Find where the given text appears and provide that cell's center as [x, y] coordinate. 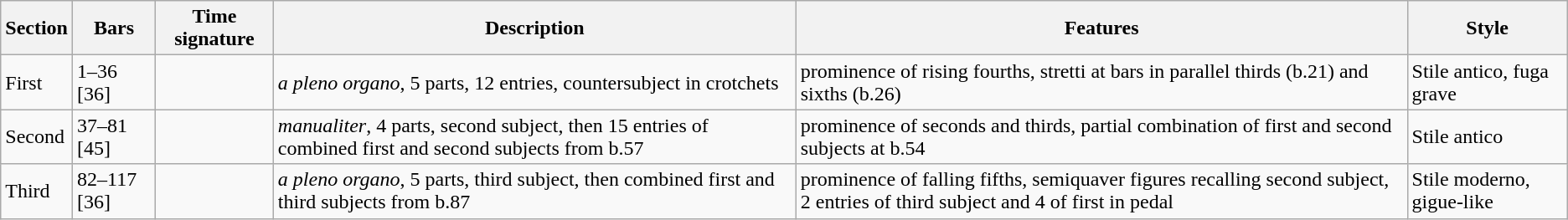
prominence of falling fifths, semiquaver figures recalling second subject, 2 entries of third subject and 4 of first in pedal [1101, 191]
Style [1488, 28]
Stile antico [1488, 137]
prominence of seconds and thirds, partial combination of first and second subjects at b.54 [1101, 137]
Second [37, 137]
Stile moderno, gigue-like [1488, 191]
Stile antico, fuga grave [1488, 82]
a pleno organo, 5 parts, 12 entries, countersubject in crotchets [534, 82]
Time signature [214, 28]
manualiter, 4 parts, second subject, then 15 entries of combined first and second subjects from b.57 [534, 137]
82–117 [36] [114, 191]
Description [534, 28]
37–81 [45] [114, 137]
Section [37, 28]
Third [37, 191]
Bars [114, 28]
a pleno organo, 5 parts, third subject, then combined first and third subjects from b.87 [534, 191]
Features [1101, 28]
1–36 [36] [114, 82]
prominence of rising fourths, stretti at bars in parallel thirds (b.21) and sixths (b.26) [1101, 82]
First [37, 82]
